For the text-containing cell, return its midpoint in [X, Y] coordinate format. 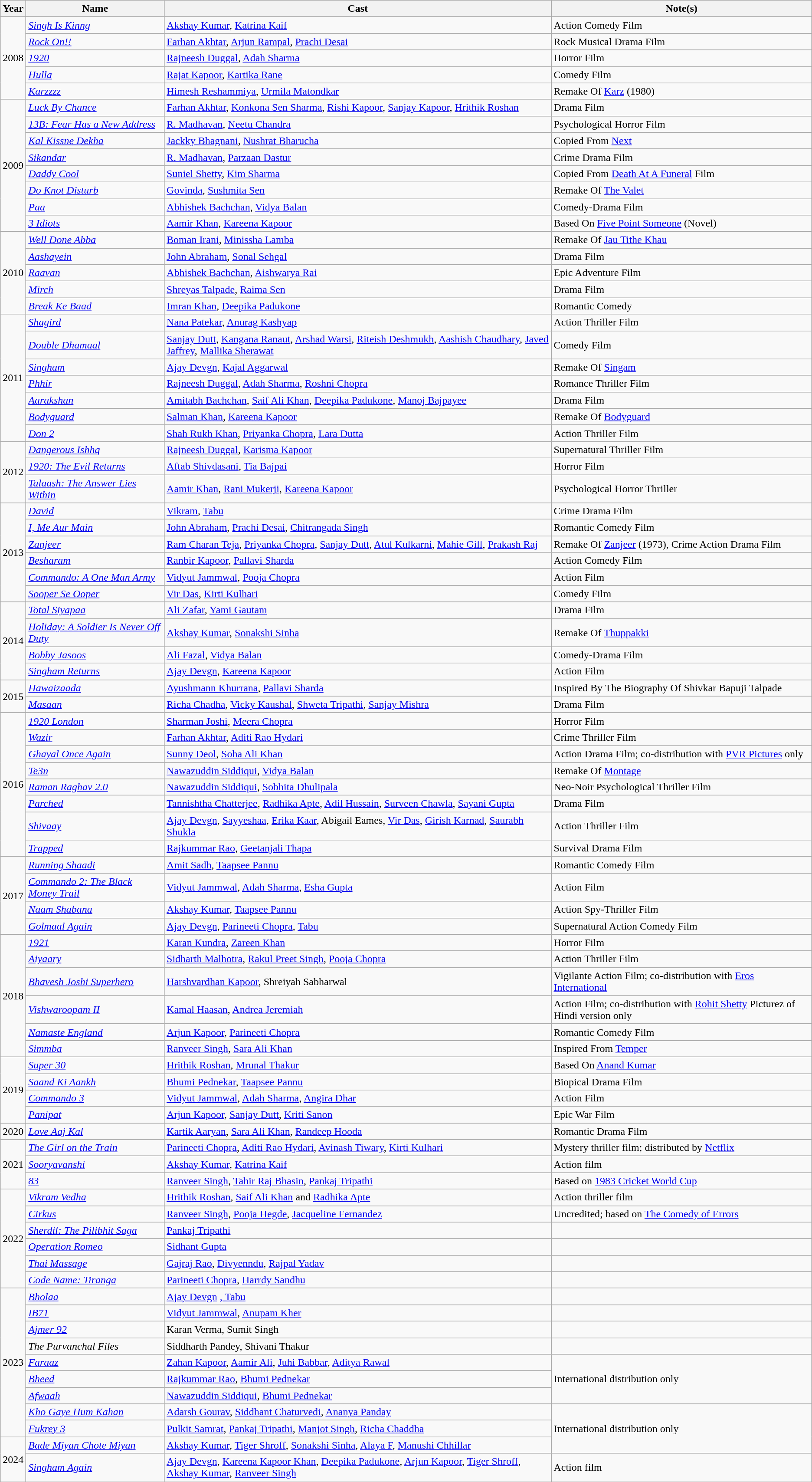
Remake Of Montage [681, 770]
Himesh Reshammiya, Urmila Matondkar [358, 91]
Nawazuddin Siddiqui, Sobhita Dhulipala [358, 787]
Remake Of Jau Tithe Khau [681, 240]
Remake Of Bodyguard [681, 417]
Ranveer Singh, Tahir Raj Bhasin, Pankaj Tripathi [358, 1181]
2015 [13, 696]
Bhavesh Joshi Superhero [95, 982]
2013 [13, 552]
Vidyut Jammwal, Adah Sharma, Angira Dhar [358, 1098]
Hawaizaada [95, 688]
1920: The Evil Returns [95, 466]
Total Siyapaa [95, 610]
Rock On!! [95, 42]
Farhan Akhtar, Konkona Sen Sharma, Rishi Kapoor, Sanjay Kapoor, Hrithik Roshan [358, 108]
Ranveer Singh, Pooja Hegde, Jacqueline Fernandez [358, 1214]
Zahan Kapoor, Aamir Ali, Juhi Babbar, Aditya Rawal [358, 1363]
Do Knot Disturb [95, 190]
Kal Kissne Dekha [95, 141]
David [95, 511]
Aarakshan [95, 400]
Pankaj Tripathi [358, 1230]
Thai Massage [95, 1263]
Akshay Kumar, Taapsee Pannu [358, 910]
2010 [13, 273]
Govinda, Sushmita Sen [358, 190]
Trapped [95, 848]
2008 [13, 58]
Nana Patekar, Anurag Kashyap [358, 322]
Wazir [95, 737]
Rajneesh Duggal, Karisma Kapoor [358, 450]
Bobby Jasoos [95, 655]
Copied From Death At A Funeral Film [681, 174]
Vidyut Jammwal, Pooja Chopra [358, 577]
Vidyut Jammwal, Adah Sharma, Esha Gupta [358, 887]
Saand Ki Aankh [95, 1082]
2021 [13, 1164]
Singham Returns [95, 671]
Parineeti Chopra, Harrdy Sandhu [358, 1280]
Ajay Devgn, Sayyeshaa, Erika Kaar, Abigail Eames, Vir Das, Girish Karnad, Saurabh Shukla [358, 826]
Richa Chadha, Vicky Kaushal, Shweta Tripathi, Sanjay Mishra [358, 704]
Ajay Devgn, Kareena Kapoor Khan, Deepika Padukone, Arjun Kapoor, Tiger Shroff, Akshay Kumar, Ranveer Singh [358, 1468]
Farhan Akhtar, Arjun Rampal, Prachi Desai [358, 42]
Jackky Bhagnani, Nushrat Bharucha [358, 141]
Abhishek Bachchan, Vidya Balan [358, 207]
The Purvanchal Files [95, 1346]
2014 [13, 641]
Epic War Film [681, 1115]
Romance Thriller Film [681, 384]
R. Madhavan, Neetu Chandra [358, 124]
Rajkummar Rao, Geetanjali Thapa [358, 848]
Karan Verma, Sumit Singh [358, 1329]
Sunny Deol, Soha Ali Khan [358, 754]
Masaan [95, 704]
Well Done Abba [95, 240]
Golmaal Again [95, 926]
2009 [13, 165]
Ali Fazal, Vidya Balan [358, 655]
Tannishtha Chatterjee, Radhika Apte, Adil Hussain, Surveen Chawla, Sayani Gupta [358, 804]
Zanjeer [95, 544]
Aamir Khan, Kareena Kapoor [358, 223]
Don 2 [95, 433]
Sherdil: The Pilibhit Saga [95, 1230]
Salman Khan, Kareena Kapoor [358, 417]
Based on 1983 Cricket World Cup [681, 1181]
Rajneesh Duggal, Adah Sharma [358, 58]
Ajay Devgn , Tabu [358, 1296]
Note(s) [681, 9]
Sidharth Malhotra, Rakul Preet Singh, Pooja Chopra [358, 959]
Karzzzz [95, 91]
Ranbir Kapoor, Pallavi Sharda [358, 561]
Cast [358, 9]
Love Aaj Kal [95, 1131]
Nawazuddin Siddiqui, Bhumi Pednekar [358, 1396]
2022 [13, 1239]
Operation Romeo [95, 1247]
1921 [95, 943]
Remake Of The Valet [681, 190]
13B: Fear Has a New Address [95, 124]
Arjun Kapoor, Sanjay Dutt, Kriti Sanon [358, 1115]
Supernatural Action Comedy Film [681, 926]
Vikram, Tabu [358, 511]
Action Spy-Thriller Film [681, 910]
2011 [13, 378]
Inspired By The Biography Of Shivkar Bapuji Talpade [681, 688]
Neo-Noir Psychological Thriller Film [681, 787]
Kamal Haasan, Andrea Jeremiah [358, 1009]
Hrithik Roshan, Saif Ali Khan and Radhika Apte [358, 1197]
Phhir [95, 384]
Crime Thriller Film [681, 737]
Year [13, 9]
Sidhant Gupta [358, 1247]
Biopical Drama Film [681, 1082]
Action Drama Film; co-distribution with PVR Pictures only [681, 754]
Code Name: Tiranga [95, 1280]
Amitabh Bachchan, Saif Ali Khan, Deepika Padukone, Manoj Bajpayee [358, 400]
Boman Irani, Minissha Lamba [358, 240]
Karan Kundra, Zareen Khan [358, 943]
Imran Khan, Deepika Padukone [358, 306]
Nawazuddin Siddiqui, Vidya Balan [358, 770]
Ali Zafar, Yami Gautam [358, 610]
Uncredited; based on The Comedy of Errors [681, 1214]
Raavan [95, 273]
John Abraham, Prachi Desai, Chitrangada Singh [358, 528]
Ranveer Singh, Sara Ali Khan [358, 1048]
Luck By Chance [95, 108]
Siddharth Pandey, Shivani Thakur [358, 1346]
Kartik Aaryan, Sara Ali Khan, Randeep Hooda [358, 1131]
Parched [95, 804]
Hulla [95, 75]
Action thriller film [681, 1197]
Based On Five Point Someone (Novel) [681, 223]
Bheed [95, 1379]
Double Dhamaal [95, 345]
Super 30 [95, 1065]
Bhumi Pednekar, Taapsee Pannu [358, 1082]
Besharam [95, 561]
Singham [95, 367]
Epic Adventure Film [681, 273]
Inspired From Temper [681, 1048]
Afwaah [95, 1396]
Survival Drama Film [681, 848]
Panipat [95, 1115]
Shivaay [95, 826]
Adarsh Gourav, Siddhant Chaturvedi, Ananya Panday [358, 1412]
2018 [13, 996]
Aftab Shivdasani, Tia Bajpai [358, 466]
The Girl on the Train [95, 1148]
Bholaa [95, 1296]
Commando: A One Man Army [95, 577]
Vishwaroopam II [95, 1009]
Hrithik Roshan, Mrunal Thakur [358, 1065]
Gajraj Rao, Divyenndu, Rajpal Yadav [358, 1263]
Aashayein [95, 256]
1920 London [95, 721]
Aiyaary [95, 959]
Ram Charan Teja, Priyanka Chopra, Sanjay Dutt, Atul Kulkarni, Mahie Gill, Prakash Raj [358, 544]
Ajmer 92 [95, 1329]
Arjun Kapoor, Parineeti Chopra [358, 1032]
Sanjay Dutt, Kangana Ranaut, Arshad Warsi, Riteish Deshmukh, Aashish Chaudhary, Javed Jaffrey, Mallika Sherawat [358, 345]
Supernatural Thriller Film [681, 450]
Farhan Akhtar, Aditi Rao Hydari [358, 737]
Mystery thriller film; distributed by Netflix [681, 1148]
2012 [13, 472]
Psychological Horror Thriller [681, 489]
Ajay Devgn, Kareena Kapoor [358, 671]
Faraaz [95, 1363]
Kho Gaye Hum Kahan [95, 1412]
Romantic Drama Film [681, 1131]
Harshvardhan Kapoor, Shreiyah Sabharwal [358, 982]
Vigilante Action Film; co-distribution with Eros International [681, 982]
83 [95, 1181]
Cirkus [95, 1214]
Ajay Devgn, Parineeti Chopra, Tabu [358, 926]
Paa [95, 207]
Simmba [95, 1048]
Ajay Devgn, Kajal Aggarwal [358, 367]
Sooper Se Ooper [95, 594]
Abhishek Bachchan, Aishwarya Rai [358, 273]
Break Ke Baad [95, 306]
Vikram Vedha [95, 1197]
2023 [13, 1363]
Action Film; co-distribution with Rohit Shetty Picturez of Hindi version only [681, 1009]
Naam Shabana [95, 910]
Name [95, 9]
Ghayal Once Again [95, 754]
Shreyas Talpade, Raima Sen [358, 289]
Commando 3 [95, 1098]
R. Madhavan, Parzaan Dastur [358, 157]
Talaash: The Answer Lies Within [95, 489]
Sikandar [95, 157]
Holiday: A Soldier Is Never Off Duty [95, 633]
IB71 [95, 1313]
Vir Das, Kirti Kulhari [358, 594]
Singh Is Kinng [95, 25]
Rajkummar Rao, Bhumi Pednekar [358, 1379]
Running Shaadi [95, 865]
2020 [13, 1131]
Vidyut Jammwal, Anupam Kher [358, 1313]
2024 [13, 1459]
Mirch [95, 289]
Sharman Joshi, Meera Chopra [358, 721]
Rajat Kapoor, Kartika Rane [358, 75]
Commando 2: The Black Money Trail [95, 887]
Remake Of Karz (1980) [681, 91]
Rock Musical Drama Film [681, 42]
2017 [13, 896]
Sooryavanshi [95, 1164]
Daddy Cool [95, 174]
2019 [13, 1090]
Shagird [95, 322]
I, Me Aur Main [95, 528]
Remake Of Thuppakki [681, 633]
1920 [95, 58]
Suniel Shetty, Kim Sharma [358, 174]
Akshay Kumar, Sonakshi Sinha [358, 633]
Psychological Horror Film [681, 124]
John Abraham, Sonal Sehgal [358, 256]
3 Idiots [95, 223]
Fukrey 3 [95, 1429]
Bade Miyan Chote Miyan [95, 1445]
Akshay Kumar, Tiger Shroff, Sonakshi Sinha, Alaya F, Manushi Chhillar [358, 1445]
Parineeti Chopra, Aditi Rao Hydari, Avinash Tiwary, Kirti Kulhari [358, 1148]
Remake Of Singam [681, 367]
Pulkit Samrat, Pankaj Tripathi, Manjot Singh, Richa Chaddha [358, 1429]
Dangerous Ishhq [95, 450]
Remake Of Zanjeer (1973), Crime Action Drama Film [681, 544]
Raman Raghav 2.0 [95, 787]
Copied From Next [681, 141]
Shah Rukh Khan, Priyanka Chopra, Lara Dutta [358, 433]
2016 [13, 785]
Namaste England [95, 1032]
Ayushmann Khurrana, Pallavi Sharda [358, 688]
Romantic Comedy [681, 306]
Based On Anand Kumar [681, 1065]
Singham Again [95, 1468]
Amit Sadh, Taapsee Pannu [358, 865]
Te3n [95, 770]
Aamir Khan, Rani Mukerji, Kareena Kapoor [358, 489]
Rajneesh Duggal, Adah Sharma, Roshni Chopra [358, 384]
Bodyguard [95, 417]
